For the text-containing cell, return its midpoint in (x, y) coordinate format. 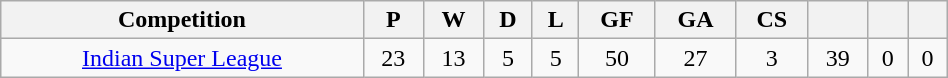
27 (696, 58)
P (393, 20)
39 (838, 58)
D (508, 20)
23 (393, 58)
50 (617, 58)
CS (772, 20)
GF (617, 20)
W (453, 20)
Competition (182, 20)
GA (696, 20)
L (555, 20)
13 (453, 58)
3 (772, 58)
Indian Super League (182, 58)
